Find where the given text appears and provide that cell's center as (x, y) coordinate. 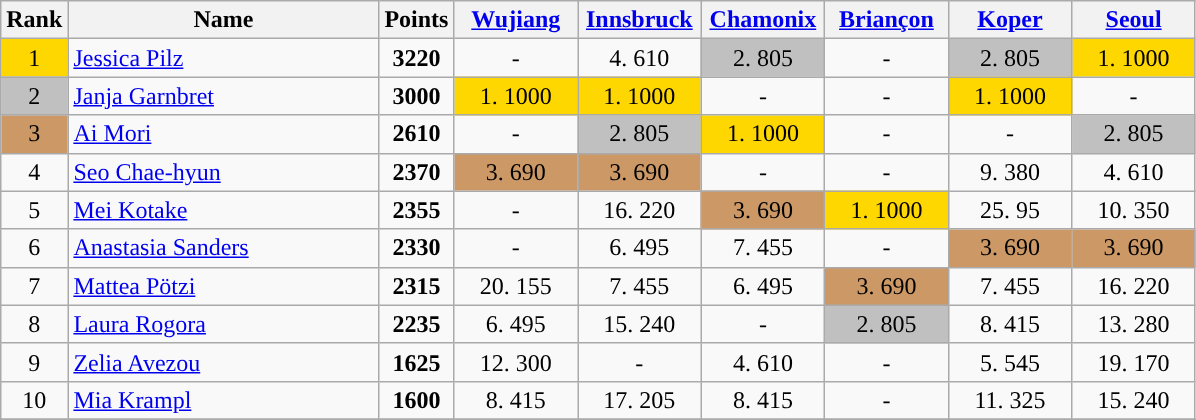
1 (34, 58)
Janja Garnbret (224, 96)
1625 (416, 362)
5 (34, 210)
2370 (416, 172)
8 (34, 324)
4 (34, 172)
Points (416, 20)
Koper (1010, 20)
Jessica Pilz (224, 58)
9 (34, 362)
Seoul (1134, 20)
10. 350 (1134, 210)
20. 155 (516, 286)
Ai Mori (224, 134)
3 (34, 134)
2610 (416, 134)
11. 325 (1010, 400)
Mei Kotake (224, 210)
Anastasia Sanders (224, 248)
7 (34, 286)
Briançon (887, 20)
Seo Chae-hyun (224, 172)
Mattea Pötzi (224, 286)
Chamonix (763, 20)
2355 (416, 210)
1600 (416, 400)
3220 (416, 58)
2235 (416, 324)
Mia Krampl (224, 400)
19. 170 (1134, 362)
17. 205 (640, 400)
Innsbruck (640, 20)
Name (224, 20)
9. 380 (1010, 172)
13. 280 (1134, 324)
12. 300 (516, 362)
2330 (416, 248)
2315 (416, 286)
Laura Rogora (224, 324)
Zelia Avezou (224, 362)
3000 (416, 96)
2 (34, 96)
5. 545 (1010, 362)
Rank (34, 20)
6 (34, 248)
Wujiang (516, 20)
25. 95 (1010, 210)
10 (34, 400)
